Pinpoint the cell where the given text exists, returning its [X, Y] midpoint coordinate. 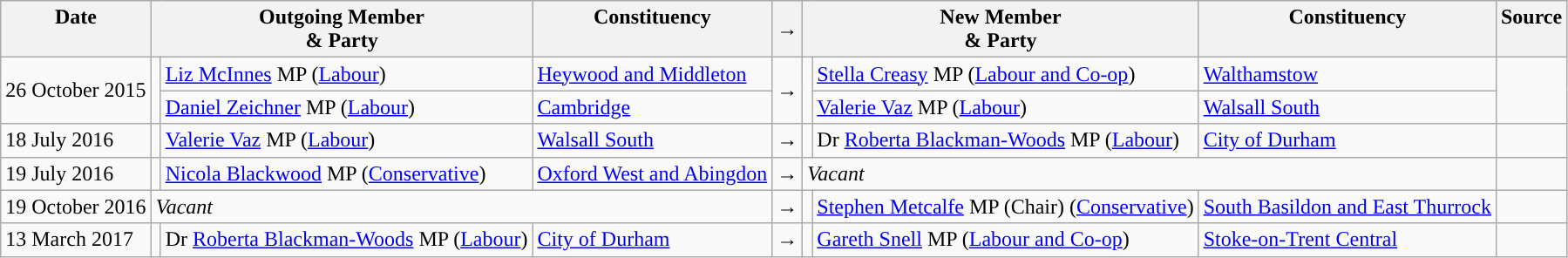
19 July 2016 [76, 173]
13 March 2017 [76, 240]
Oxford West and Abingdon [652, 173]
Cambridge [652, 107]
Gareth Snell MP (Labour and Co-op) [1006, 240]
South Basildon and East Thurrock [1347, 207]
Stoke-on-Trent Central [1347, 240]
Stephen Metcalfe MP (Chair) (Conservative) [1006, 207]
Heywood and Middleton [652, 74]
Nicola Blackwood MP (Conservative) [347, 173]
Date [76, 30]
New Member& Party [1001, 30]
18 July 2016 [76, 140]
Walthamstow [1347, 74]
Source [1531, 30]
Daniel Zeichner MP (Labour) [347, 107]
19 October 2016 [76, 207]
Stella Creasy MP (Labour and Co-op) [1006, 74]
Liz McInnes MP (Labour) [347, 74]
Outgoing Member& Party [342, 30]
26 October 2015 [76, 91]
